For the text-containing cell, return its midpoint in (x, y) coordinate format. 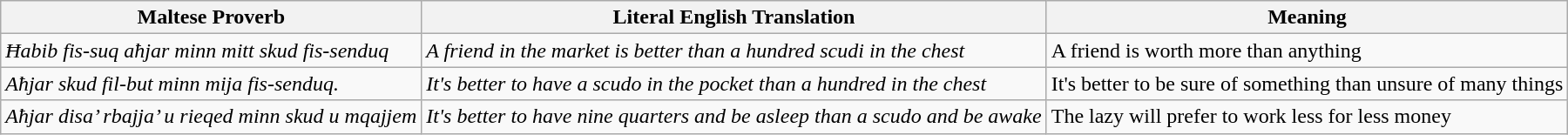
It's better to be sure of something than unsure of many things (1307, 84)
It's better to have a scudo in the pocket than a hundred in the chest (733, 84)
Maltese Proverb (211, 17)
The lazy will prefer to work less for less money (1307, 117)
Aħjar disa’ rbajja’ u rieqed minn skud u mqajjem (211, 117)
Aħjar skud fil-but minn mija fis-senduq. (211, 84)
Literal English Translation (733, 17)
A friend in the market is better than a hundred scudi in the chest (733, 51)
Ħabib fis-suq aħjar minn mitt skud fis-senduq (211, 51)
It's better to have nine quarters and be asleep than a scudo and be awake (733, 117)
Meaning (1307, 17)
A friend is worth more than anything (1307, 51)
